Return [x, y] of the center of cell containing provided text 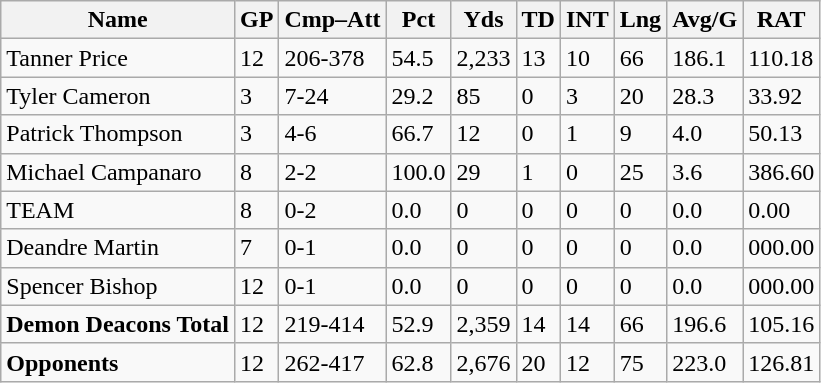
75 [640, 362]
TD [538, 20]
Tanner Price [118, 58]
262-417 [332, 362]
2,676 [484, 362]
2,233 [484, 58]
Tyler Cameron [118, 96]
2-2 [332, 172]
186.1 [705, 58]
Yds [484, 20]
223.0 [705, 362]
Deandre Martin [118, 248]
4-6 [332, 134]
219-414 [332, 324]
110.18 [782, 58]
Spencer Bishop [118, 286]
10 [587, 58]
7-24 [332, 96]
Name [118, 20]
9 [640, 134]
29.2 [418, 96]
TEAM [118, 210]
INT [587, 20]
Opponents [118, 362]
RAT [782, 20]
Avg/G [705, 20]
52.9 [418, 324]
0-2 [332, 210]
126.81 [782, 362]
Cmp–Att [332, 20]
7 [256, 248]
Patrick Thompson [118, 134]
2,359 [484, 324]
33.92 [782, 96]
206-378 [332, 58]
28.3 [705, 96]
Demon Deacons Total [118, 324]
3.6 [705, 172]
25 [640, 172]
4.0 [705, 134]
386.60 [782, 172]
0.00 [782, 210]
62.8 [418, 362]
Michael Campanaro [118, 172]
29 [484, 172]
54.5 [418, 58]
13 [538, 58]
Lng [640, 20]
66.7 [418, 134]
196.6 [705, 324]
50.13 [782, 134]
100.0 [418, 172]
GP [256, 20]
85 [484, 96]
105.16 [782, 324]
Pct [418, 20]
